Locate the cell with the specified text and output its (X, Y) center coordinate. 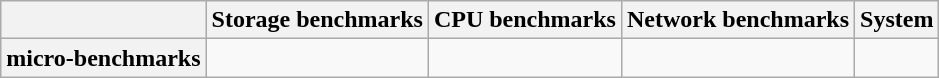
Network benchmarks (738, 20)
CPU benchmarks (524, 20)
Storage benchmarks (317, 20)
System (897, 20)
micro-benchmarks (104, 58)
